From the cell containing the given text, extract its center point as [x, y] coordinate. 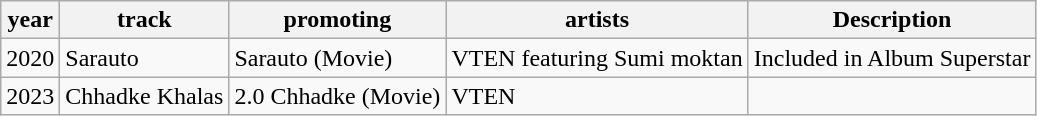
2.0 Chhadke (Movie) [338, 96]
artists [597, 20]
Sarauto [144, 58]
VTEN [597, 96]
promoting [338, 20]
year [30, 20]
2023 [30, 96]
VTEN featuring Sumi moktan [597, 58]
track [144, 20]
Description [892, 20]
2020 [30, 58]
Sarauto (Movie) [338, 58]
Included in Album Superstar [892, 58]
Chhadke Khalas [144, 96]
